For the text-containing cell, return its midpoint in (X, Y) coordinate format. 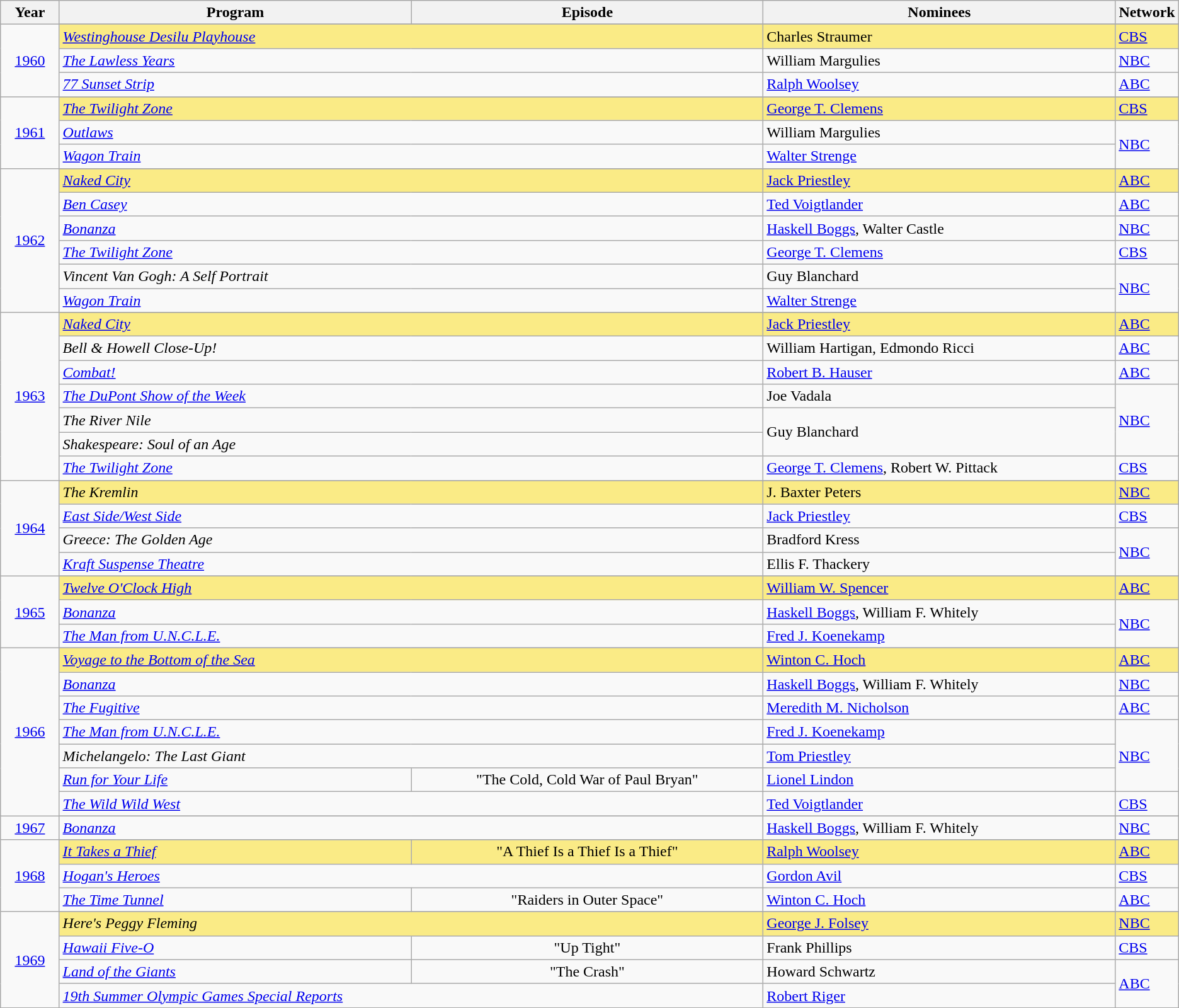
1962 (30, 240)
1965 (30, 612)
1966 (30, 731)
East Side/West Side (411, 516)
The Time Tunnel (236, 900)
"The Cold, Cold War of Paul Bryan" (587, 780)
Nominees (940, 13)
1963 (30, 396)
The Wild Wild West (411, 804)
"The Crash" (587, 971)
Haskell Boggs, Walter Castle (940, 228)
Ellis F. Thackery (940, 564)
1969 (30, 959)
Voyage to the Bottom of the Sea (411, 660)
Land of the Giants (236, 971)
Year (30, 13)
Shakespeare: Soul of an Age (411, 444)
It Takes a Thief (236, 852)
Program (236, 13)
Ben Casey (411, 204)
1961 (30, 132)
Charles Straumer (940, 37)
"A Thief Is a Thief Is a Thief" (587, 852)
Robert Riger (940, 995)
Howard Schwartz (940, 971)
1968 (30, 876)
J. Baxter Peters (940, 492)
77 Sunset Strip (411, 84)
Vincent Van Gogh: A Self Portrait (411, 276)
William Hartigan, Edmondo Ricci (940, 348)
Tom Priestley (940, 756)
Lionel Lindon (940, 780)
Network (1147, 13)
1960 (30, 60)
"Raiders in Outer Space" (587, 900)
George J. Folsey (940, 924)
Robert B. Hauser (940, 372)
Run for Your Life (236, 780)
The River Nile (411, 420)
"Up Tight" (587, 948)
Kraft Suspense Theatre (411, 564)
William W. Spencer (940, 588)
Joe Vadala (940, 396)
Outlaws (411, 132)
Combat! (411, 372)
Westinghouse Desilu Playhouse (411, 37)
The Fugitive (411, 708)
1967 (30, 828)
1964 (30, 528)
Greece: The Golden Age (411, 540)
Gordon Avil (940, 876)
19th Summer Olympic Games Special Reports (411, 995)
Episode (587, 13)
The Kremlin (411, 492)
George T. Clemens, Robert W. Pittack (940, 468)
Michelangelo: The Last Giant (411, 756)
The DuPont Show of the Week (411, 396)
Twelve O'Clock High (411, 588)
Hogan's Heroes (411, 876)
Frank Phillips (940, 948)
Hawaii Five-O (236, 948)
Here's Peggy Fleming (411, 924)
Bradford Kress (940, 540)
The Lawless Years (411, 60)
Bell & Howell Close-Up! (411, 348)
Meredith M. Nicholson (940, 708)
